Detect which cell encompasses the target text, then output its [x, y] center coordinate. 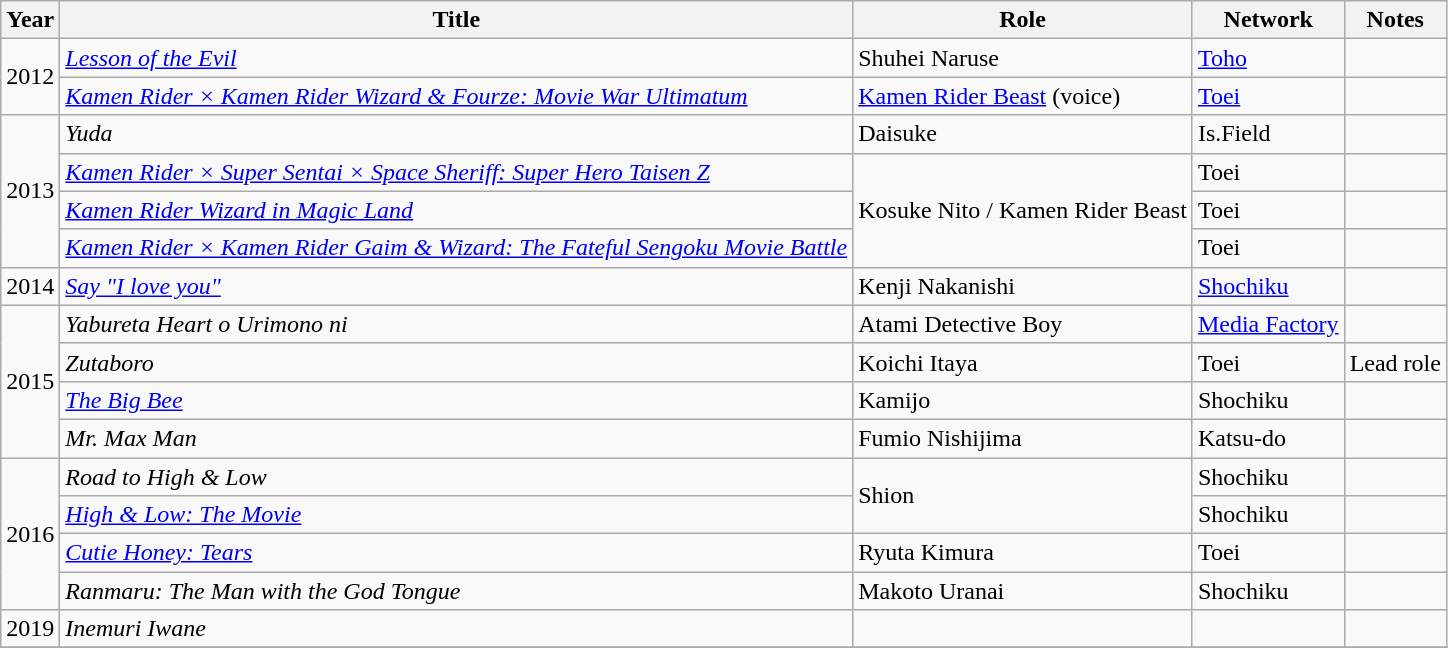
Kamen Rider Wizard in Magic Land [456, 210]
Fumio Nishijima [1023, 438]
2012 [30, 77]
Notes [1395, 20]
2015 [30, 381]
Toho [1268, 58]
2016 [30, 534]
2013 [30, 191]
The Big Bee [456, 400]
Koichi Itaya [1023, 362]
Kamen Rider Beast (voice) [1023, 96]
Atami Detective Boy [1023, 324]
Say "I love you" [456, 286]
Title [456, 20]
Lesson of the Evil [456, 58]
Lead role [1395, 362]
Kamijo [1023, 400]
Zutaboro [456, 362]
Network [1268, 20]
2014 [30, 286]
Year [30, 20]
Makoto Uranai [1023, 591]
2019 [30, 629]
Yabureta Heart o Urimono ni [456, 324]
Shion [1023, 496]
Mr. Max Man [456, 438]
Kamen Rider × Kamen Rider Gaim & Wizard: The Fateful Sengoku Movie Battle [456, 248]
Cutie Honey: Tears [456, 553]
Media Factory [1268, 324]
Kamen Rider × Super Sentai × Space Sheriff: Super Hero Taisen Z [456, 172]
Kosuke Nito / Kamen Rider Beast [1023, 210]
Kenji Nakanishi [1023, 286]
Road to High & Low [456, 477]
Katsu-do [1268, 438]
Shuhei Naruse [1023, 58]
Inemuri Iwane [456, 629]
Daisuke [1023, 134]
Role [1023, 20]
Ranmaru: The Man with the God Tongue [456, 591]
High & Low: The Movie [456, 515]
Yuda [456, 134]
Kamen Rider × Kamen Rider Wizard & Fourze: Movie War Ultimatum [456, 96]
Is.Field [1268, 134]
Ryuta Kimura [1023, 553]
